Scan for the cell matching the given text and deliver its [x, y] coordinate at center. 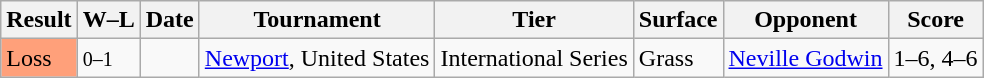
0–1 [108, 58]
Date [170, 20]
International Series [534, 58]
Newport, United States [317, 58]
Tier [534, 20]
1–6, 4–6 [936, 58]
Tournament [317, 20]
Score [936, 20]
Loss [39, 58]
Result [39, 20]
W–L [108, 20]
Surface [678, 20]
Neville Godwin [806, 58]
Grass [678, 58]
Opponent [806, 20]
